Capture the cell that displays the provided text and extract its [x, y] central coordinate. 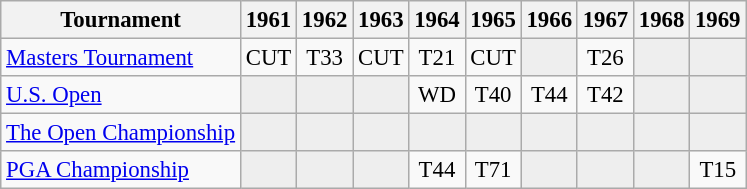
The Open Championship [121, 133]
T42 [605, 95]
Masters Tournament [121, 58]
T40 [493, 95]
1964 [437, 20]
T21 [437, 58]
T15 [718, 170]
1963 [381, 20]
PGA Championship [121, 170]
T26 [605, 58]
Tournament [121, 20]
U.S. Open [121, 95]
1968 [661, 20]
1969 [718, 20]
1967 [605, 20]
WD [437, 95]
T71 [493, 170]
1962 [325, 20]
1965 [493, 20]
1966 [549, 20]
1961 [268, 20]
T33 [325, 58]
